From the cell containing the given text, extract its center point as (x, y) coordinate. 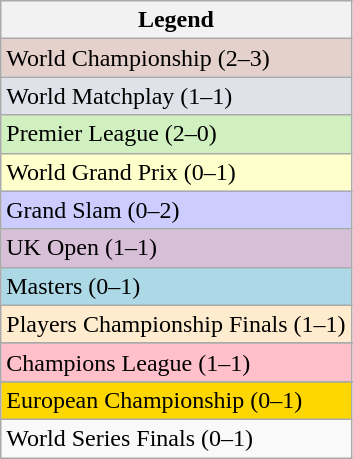
UK Open (1–1) (176, 248)
World Matchplay (1–1) (176, 96)
Grand Slam (0–2) (176, 210)
Legend (176, 20)
European Championship (0–1) (176, 400)
Players Championship Finals (1–1) (176, 324)
Masters (0–1) (176, 286)
Premier League (2–0) (176, 134)
World Series Finals (0–1) (176, 438)
World Championship (2–3) (176, 58)
Champions League (1–1) (176, 362)
World Grand Prix (0–1) (176, 172)
